Identify which cell holds the provided text, then report its [x, y] central coordinate. 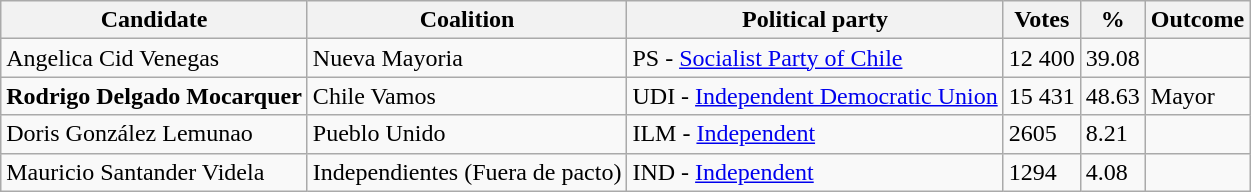
48.63 [1112, 96]
8.21 [1112, 134]
Nueva Mayoria [467, 58]
2605 [1042, 134]
Independientes (Fuera de pacto) [467, 172]
IND - Independent [815, 172]
15 431 [1042, 96]
Political party [815, 20]
12 400 [1042, 58]
4.08 [1112, 172]
Pueblo Unido [467, 134]
Mauricio Santander Videla [154, 172]
Votes [1042, 20]
ILM - Independent [815, 134]
39.08 [1112, 58]
Coalition [467, 20]
Chile Vamos [467, 96]
1294 [1042, 172]
Mayor [1197, 96]
Candidate [154, 20]
% [1112, 20]
PS - Socialist Party of Chile [815, 58]
Doris González Lemunao [154, 134]
Angelica Cid Venegas [154, 58]
Outcome [1197, 20]
UDI - Independent Democratic Union [815, 96]
Rodrigo Delgado Mocarquer [154, 96]
